Scan for the cell matching the given text and deliver its [x, y] coordinate at center. 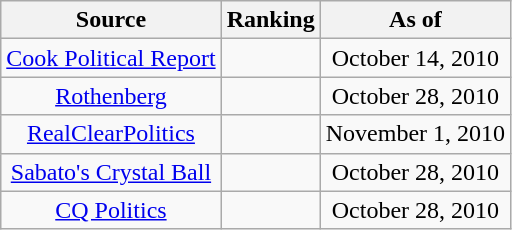
Rothenberg [111, 96]
RealClearPolitics [111, 134]
As of [415, 20]
November 1, 2010 [415, 134]
Cook Political Report [111, 58]
Ranking [270, 20]
Source [111, 20]
Sabato's Crystal Ball [111, 172]
October 14, 2010 [415, 58]
CQ Politics [111, 210]
